From the cell containing the given text, extract its center point as (x, y) coordinate. 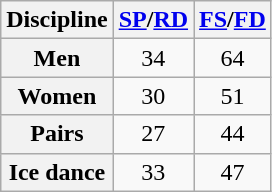
Pairs (57, 134)
30 (153, 96)
44 (233, 134)
Men (57, 58)
Discipline (57, 20)
FS/FD (233, 20)
34 (153, 58)
47 (233, 172)
27 (153, 134)
SP/RD (153, 20)
51 (233, 96)
33 (153, 172)
64 (233, 58)
Women (57, 96)
Ice dance (57, 172)
